Pinpoint the cell where the given text exists, returning its [x, y] midpoint coordinate. 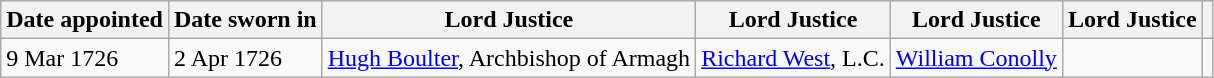
2 Apr 1726 [245, 58]
9 Mar 1726 [85, 58]
William Conolly [976, 58]
Date sworn in [245, 20]
Richard West, L.C. [794, 58]
Hugh Boulter, Archbishop of Armagh [508, 58]
Date appointed [85, 20]
